Determine the [X, Y] coordinate at the center of the cell enclosing the given text.  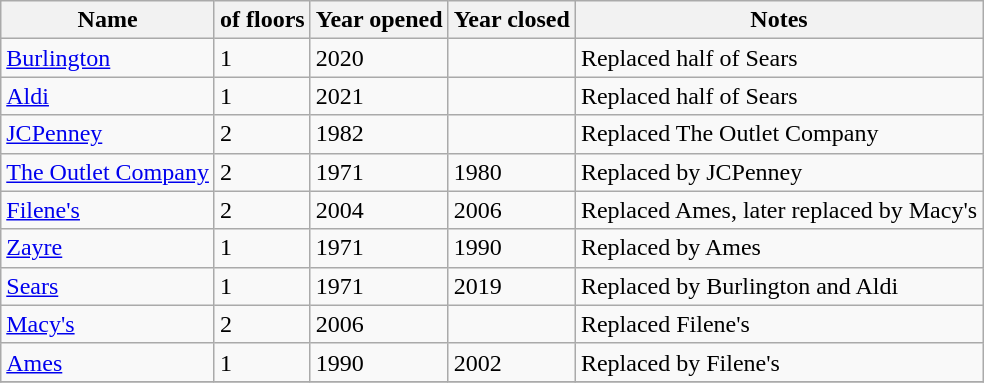
Zayre [108, 248]
2002 [512, 362]
Replaced by JCPenney [778, 172]
Notes [778, 20]
Sears [108, 286]
1980 [512, 172]
2019 [512, 286]
Replaced by Filene's [778, 362]
Burlington [108, 58]
Year closed [512, 20]
Replaced Filene's [778, 324]
Replaced by Burlington and Aldi [778, 286]
Name [108, 20]
2004 [379, 210]
2020 [379, 58]
Macy's [108, 324]
JCPenney [108, 134]
Replaced by Ames [778, 248]
Aldi [108, 96]
1982 [379, 134]
2021 [379, 96]
Filene's [108, 210]
Replaced The Outlet Company [778, 134]
The Outlet Company [108, 172]
Ames [108, 362]
of floors [262, 20]
Year opened [379, 20]
Replaced Ames, later replaced by Macy's [778, 210]
